Output the (X, Y) coordinate of the center of the cell containing the given text.  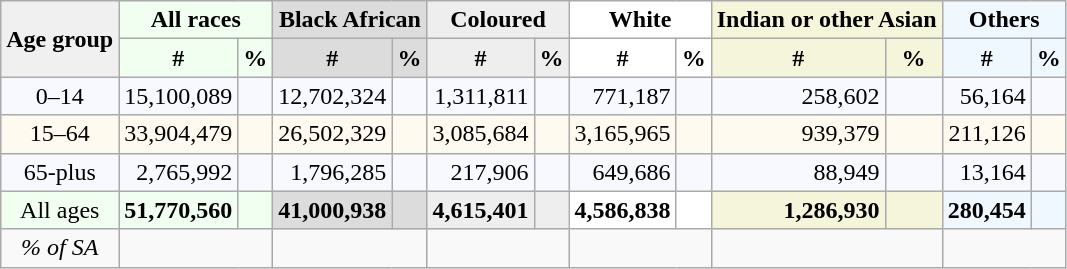
White (640, 20)
1,311,811 (480, 96)
Others (1004, 20)
939,379 (798, 134)
33,904,479 (178, 134)
13,164 (986, 172)
217,906 (480, 172)
211,126 (986, 134)
Indian or other Asian (826, 20)
15,100,089 (178, 96)
4,586,838 (622, 210)
26,502,329 (332, 134)
% of SA (60, 248)
0–14 (60, 96)
56,164 (986, 96)
51,770,560 (178, 210)
All ages (60, 210)
65-plus (60, 172)
Black African (350, 20)
649,686 (622, 172)
12,702,324 (332, 96)
771,187 (622, 96)
15–64 (60, 134)
Age group (60, 39)
88,949 (798, 172)
258,602 (798, 96)
Coloured (498, 20)
41,000,938 (332, 210)
3,165,965 (622, 134)
2,765,992 (178, 172)
3,085,684 (480, 134)
1,796,285 (332, 172)
All races (196, 20)
280,454 (986, 210)
1,286,930 (798, 210)
4,615,401 (480, 210)
